Extract the (X, Y) coordinate from the center of the cell holding the provided text.  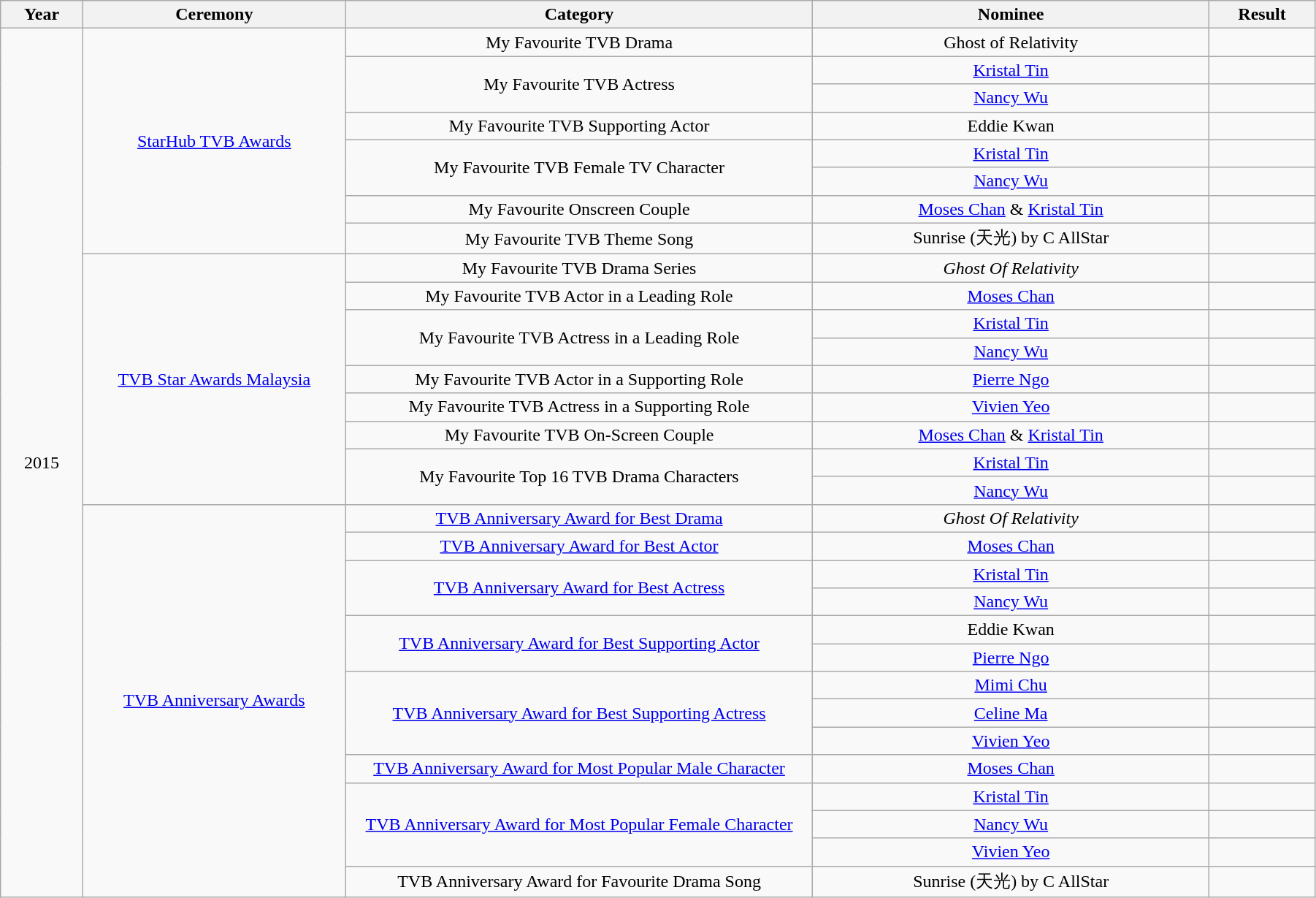
TVB Anniversary Awards (214, 700)
TVB Anniversary Award for Favourite Drama Song (578, 881)
My Favourite TVB Actress in a Leading Role (578, 338)
TVB Anniversary Award for Best Drama (578, 518)
TVB Anniversary Award for Best Actress (578, 587)
My Favourite Onscreen Couple (578, 209)
Ghost of Relativity (1011, 42)
My Favourite TVB Theme Song (578, 238)
Ceremony (214, 15)
2015 (42, 463)
Nominee (1011, 15)
My Favourite Top 16 TVB Drama Characters (578, 476)
My Favourite TVB Female TV Character (578, 167)
My Favourite TVB Supporting Actor (578, 126)
StarHub TVB Awards (214, 142)
My Favourite TVB Actress (578, 84)
TVB Star Awards Malaysia (214, 380)
Celine Ma (1011, 713)
TVB Anniversary Award for Most Popular Female Character (578, 824)
My Favourite TVB Actor in a Leading Role (578, 296)
TVB Anniversary Award for Most Popular Male Character (578, 769)
Mimi Chu (1011, 685)
My Favourite TVB Drama Series (578, 268)
My Favourite TVB Drama (578, 42)
Category (578, 15)
TVB Anniversary Award for Best Supporting Actress (578, 713)
My Favourite TVB Actress in a Supporting Role (578, 407)
Result (1262, 15)
My Favourite TVB On-Screen Couple (578, 435)
Year (42, 15)
TVB Anniversary Award for Best Supporting Actor (578, 644)
My Favourite TVB Actor in a Supporting Role (578, 379)
TVB Anniversary Award for Best Actor (578, 546)
